Pinpoint the cell where the given text exists, returning its (X, Y) midpoint coordinate. 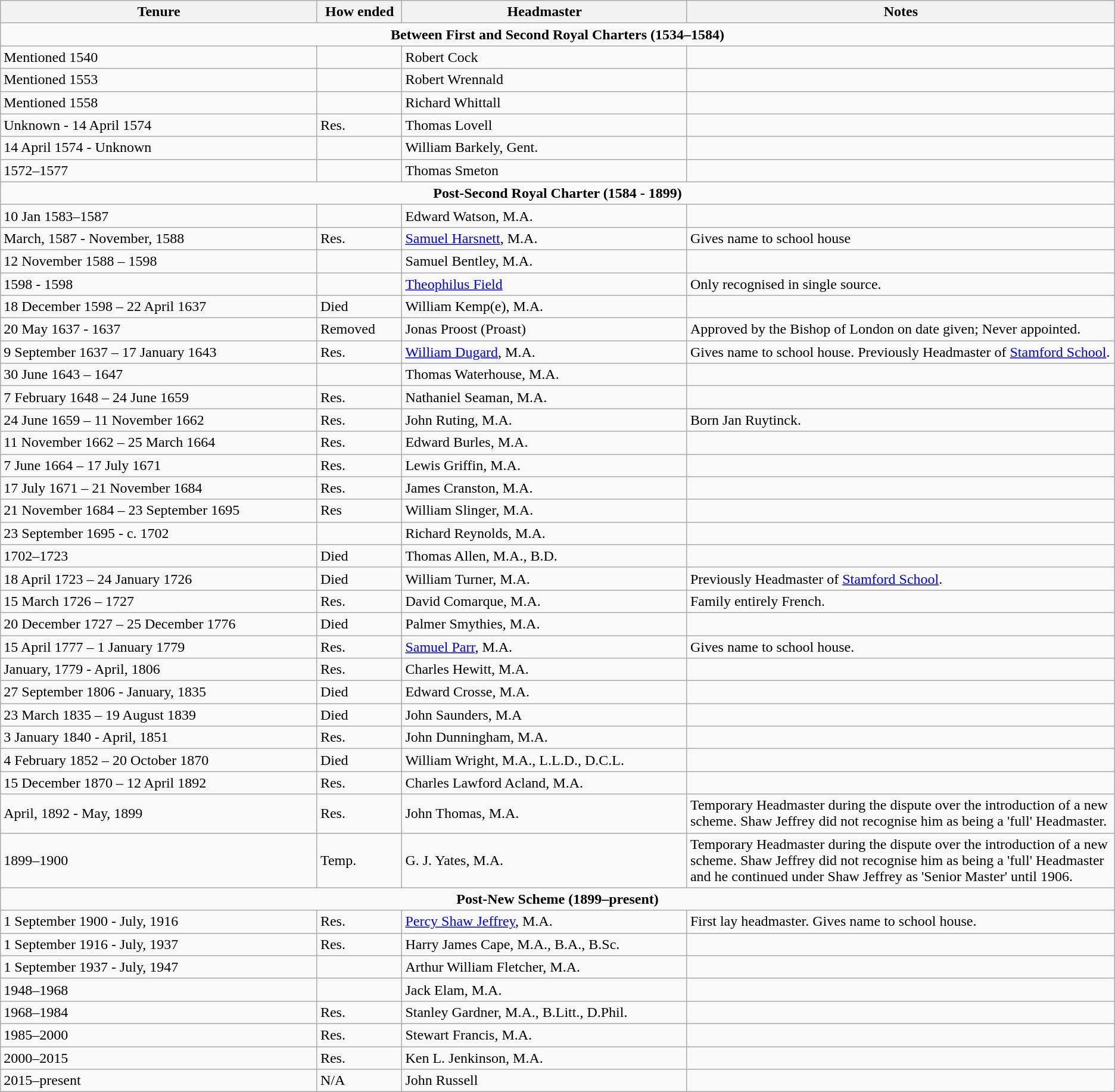
Mentioned 1553 (159, 80)
Approved by the Bishop of London on date given; Never appointed. (901, 329)
Gives name to school house. (901, 646)
April, 1892 - May, 1899 (159, 814)
Gives name to school house. Previously Headmaster of Stamford School. (901, 352)
Temporary Headmaster during the dispute over the introduction of a new scheme. Shaw Jeffrey did not recognise him as being a 'full' Headmaster. (901, 814)
1 September 1937 - July, 1947 (159, 967)
30 June 1643 – 1647 (159, 375)
20 May 1637 - 1637 (159, 329)
Robert Cock (544, 57)
Nathaniel Seaman, M.A. (544, 397)
Palmer Smythies, M.A. (544, 624)
1 September 1900 - July, 1916 (159, 922)
John Russell (544, 1081)
Richard Whittall (544, 102)
20 December 1727 – 25 December 1776 (159, 624)
How ended (359, 12)
Temp. (359, 860)
William Turner, M.A. (544, 578)
Post-Second Royal Charter (1584 - 1899) (557, 193)
1598 - 1598 (159, 284)
27 September 1806 - January, 1835 (159, 692)
Mentioned 1558 (159, 102)
7 February 1648 – 24 June 1659 (159, 397)
1 September 1916 - July, 1937 (159, 944)
24 June 1659 – 11 November 1662 (159, 420)
9 September 1637 – 17 January 1643 (159, 352)
Post-New Scheme (1899–present) (557, 899)
18 December 1598 – 22 April 1637 (159, 307)
Richard Reynolds, M.A. (544, 533)
1968–1984 (159, 1012)
1899–1900 (159, 860)
Gives name to school house (901, 238)
Stanley Gardner, M.A., B.Litt., D.Phil. (544, 1012)
William Barkely, Gent. (544, 148)
John Thomas, M.A. (544, 814)
Notes (901, 12)
15 March 1726 – 1727 (159, 601)
1572–1577 (159, 170)
Stewart Francis, M.A. (544, 1035)
Percy Shaw Jeffrey, M.A. (544, 922)
Theophilus Field (544, 284)
2000–2015 (159, 1057)
15 December 1870 – 12 April 1892 (159, 783)
17 July 1671 – 21 November 1684 (159, 488)
William Wright, M.A., L.L.D., D.C.L. (544, 760)
14 April 1574 - Unknown (159, 148)
1948–1968 (159, 990)
Robert Wrennald (544, 80)
Jonas Proost (Proast) (544, 329)
Charles Lawford Acland, M.A. (544, 783)
21 November 1684 – 23 September 1695 (159, 511)
David Comarque, M.A. (544, 601)
12 November 1588 – 1598 (159, 261)
William Slinger, M.A. (544, 511)
Between First and Second Royal Charters (1534–1584) (557, 35)
Thomas Lovell (544, 125)
Harry James Cape, M.A., B.A., B.Sc. (544, 944)
Edward Burles, M.A. (544, 443)
Samuel Parr, M.A. (544, 646)
10 Jan 1583–1587 (159, 216)
January, 1779 - April, 1806 (159, 670)
Removed (359, 329)
Charles Hewitt, M.A. (544, 670)
Samuel Harsnett, M.A. (544, 238)
William Dugard, M.A. (544, 352)
William Kemp(e), M.A. (544, 307)
Family entirely French. (901, 601)
Only recognised in single source. (901, 284)
John Ruting, M.A. (544, 420)
N/A (359, 1081)
Headmaster (544, 12)
2015–present (159, 1081)
Samuel Bentley, M.A. (544, 261)
23 September 1695 - c. 1702 (159, 533)
Unknown - 14 April 1574 (159, 125)
1702–1723 (159, 556)
Thomas Waterhouse, M.A. (544, 375)
Edward Watson, M.A. (544, 216)
Tenure (159, 12)
Thomas Smeton (544, 170)
Thomas Allen, M.A., B.D. (544, 556)
Previously Headmaster of Stamford School. (901, 578)
15 April 1777 – 1 January 1779 (159, 646)
Jack Elam, M.A. (544, 990)
James Cranston, M.A. (544, 488)
18 April 1723 – 24 January 1726 (159, 578)
Edward Crosse, M.A. (544, 692)
1985–2000 (159, 1035)
3 January 1840 - April, 1851 (159, 738)
Arthur William Fletcher, M.A. (544, 967)
John Saunders, M.A (544, 715)
G. J. Yates, M.A. (544, 860)
Lewis Griffin, M.A. (544, 465)
First lay headmaster. Gives name to school house. (901, 922)
Born Jan Ruytinck. (901, 420)
11 November 1662 – 25 March 1664 (159, 443)
Ken L. Jenkinson, M.A. (544, 1057)
4 February 1852 – 20 October 1870 (159, 760)
Res (359, 511)
7 June 1664 – 17 July 1671 (159, 465)
23 March 1835 – 19 August 1839 (159, 715)
Mentioned 1540 (159, 57)
John Dunningham, M.A. (544, 738)
March, 1587 - November, 1588 (159, 238)
